Pinpoint the cell where the given text exists, returning its (x, y) midpoint coordinate. 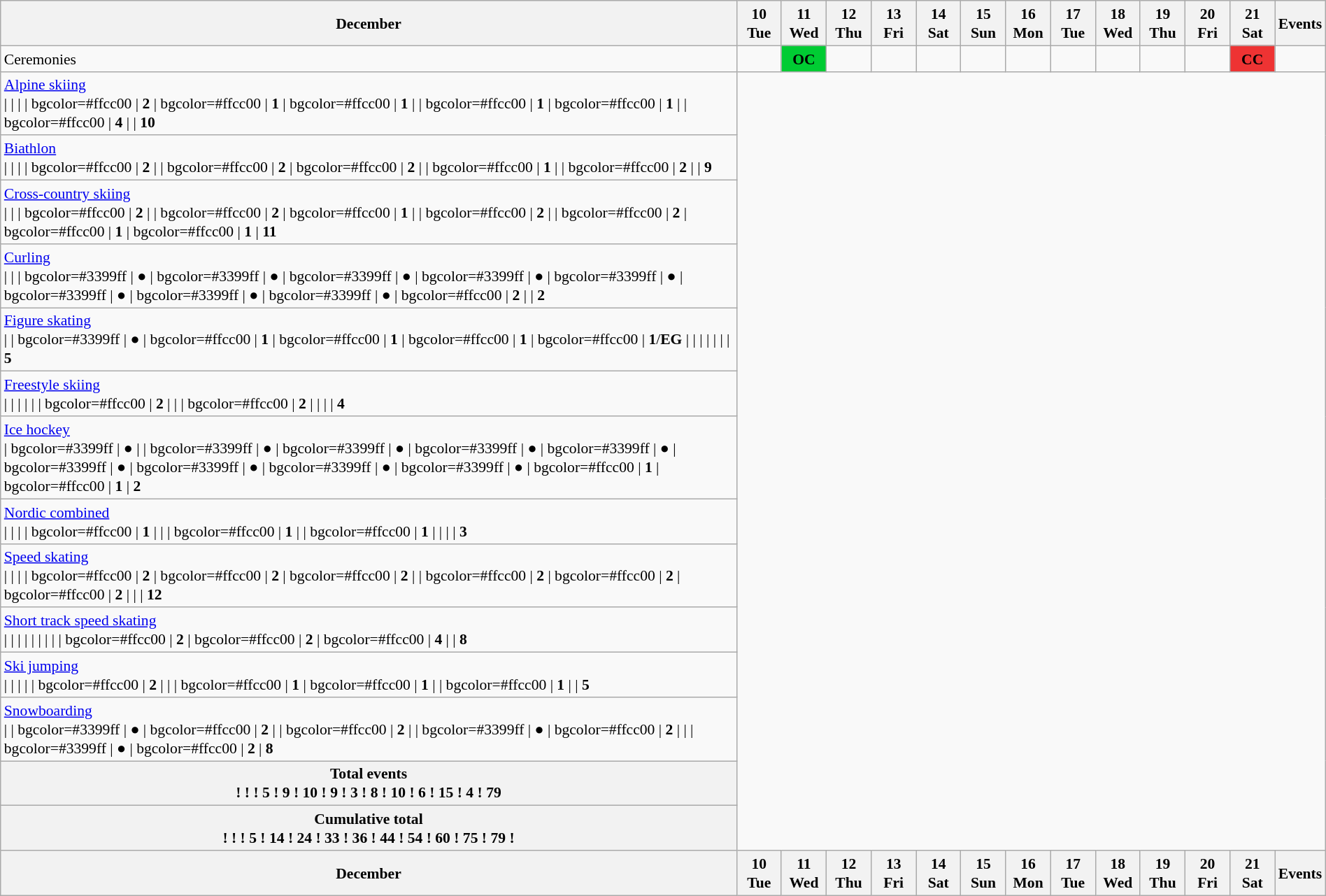
CC (1253, 59)
Short track speed skating | | | | | | | | | bgcolor=#ffcc00 | 2 | bgcolor=#ffcc00 | 2 | bgcolor=#ffcc00 | 4 | | 8 (369, 630)
Cumulative total ! ! ! 5 ! 14 ! 24 ! 33 ! 36 ! 44 ! 54 ! 60 ! 75 ! 79 ! (369, 828)
Biathlon | | | | bgcolor=#ffcc00 | 2 | | bgcolor=#ffcc00 | 2 | bgcolor=#ffcc00 | 2 | | bgcolor=#ffcc00 | 1 | | bgcolor=#ffcc00 | 2 | | 9 (369, 157)
Total events ! ! ! 5 ! 9 ! 10 ! 9 ! 3 ! 8 ! 10 ! 6 ! 15 ! 4 ! 79 (369, 783)
Nordic combined | | | | bgcolor=#ffcc00 | 1 | | | bgcolor=#ffcc00 | 1 | | bgcolor=#ffcc00 | 1 | | | | 3 (369, 521)
OC (804, 59)
Freestyle skiing | | | | | | bgcolor=#ffcc00 | 2 | | | bgcolor=#ffcc00 | 2 | | | | 4 (369, 394)
Ceremonies (369, 59)
Figure skating | | bgcolor=#3399ff | ● | bgcolor=#ffcc00 | 1 | bgcolor=#ffcc00 | 1 | bgcolor=#ffcc00 | 1 | bgcolor=#ffcc00 | 1/EG | | | | | | | 5 (369, 340)
Ski jumping | | | | | bgcolor=#ffcc00 | 2 | | | bgcolor=#ffcc00 | 1 | bgcolor=#ffcc00 | 1 | | bgcolor=#ffcc00 | 1 | | 5 (369, 674)
